Search for the cell housing the specified text and yield its (x, y) center coordinate. 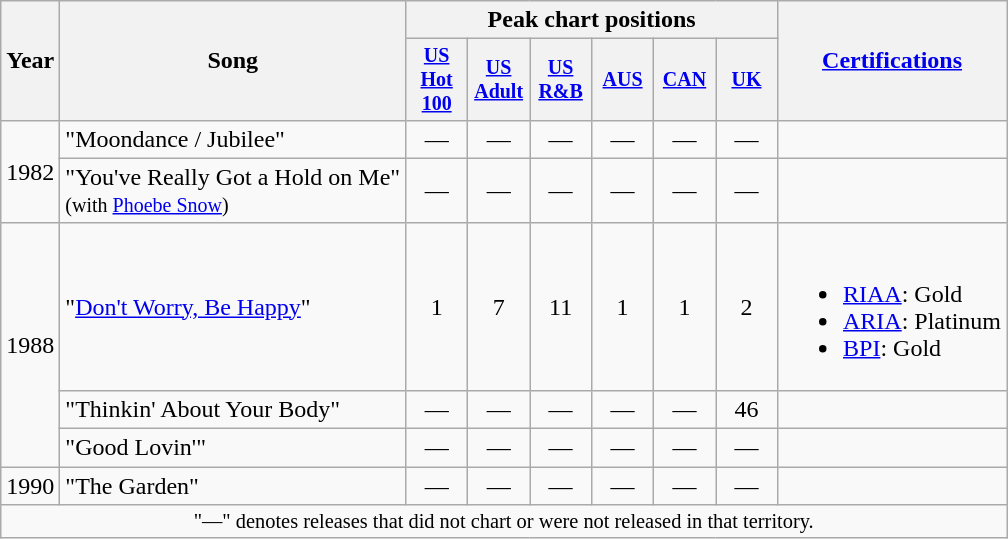
46 (747, 409)
"Don't Worry, Be Happy" (233, 306)
1982 (30, 172)
"—" denotes releases that did not chart or were not released in that territory. (504, 522)
CAN (685, 80)
1988 (30, 344)
11 (561, 306)
7 (499, 306)
Peak chart positions (592, 20)
Year (30, 61)
"The Garden" (233, 486)
"Moondance / Jubilee" (233, 139)
RIAA: GoldARIA: PlatinumBPI: Gold (892, 306)
Certifications (892, 61)
UK (747, 80)
US R&B (561, 80)
2 (747, 306)
"You've Really Got a Hold on Me" (with Phoebe Snow) (233, 190)
1990 (30, 486)
"Thinkin' About Your Body" (233, 409)
Song (233, 61)
AUS (623, 80)
US Adult (499, 80)
US Hot 100 (437, 80)
"Good Lovin'" (233, 448)
